Find where the given text appears and provide that cell's center as [x, y] coordinate. 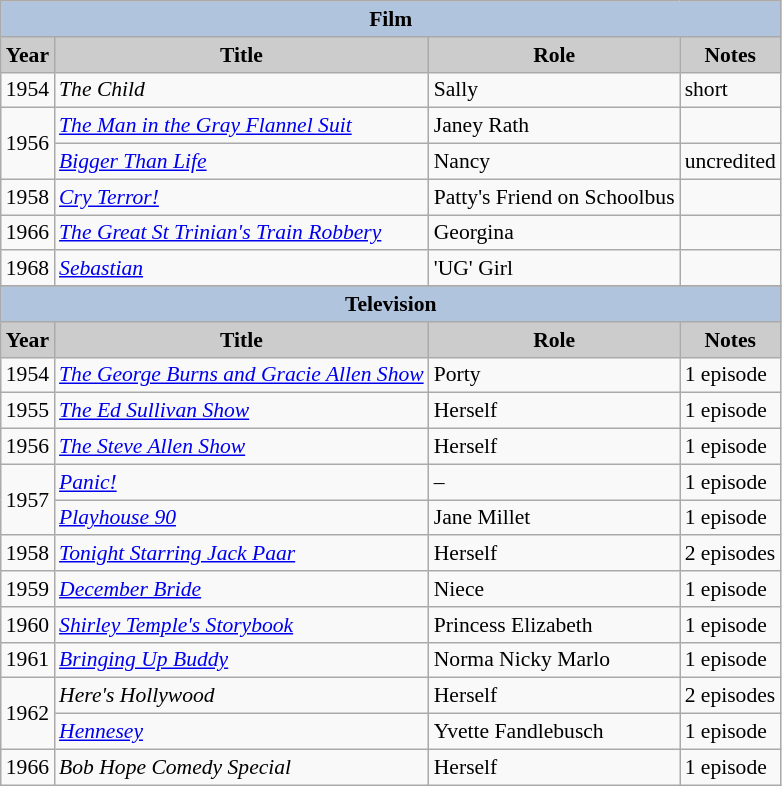
The Great St Trinian's Train Robbery [242, 233]
1957 [28, 500]
Cry Terror! [242, 197]
1959 [28, 589]
Here's Hollywood [242, 696]
Princess Elizabeth [554, 625]
Yvette Fandlebusch [554, 732]
Film [391, 19]
short [730, 90]
– [554, 482]
1961 [28, 660]
Playhouse 90 [242, 518]
The George Burns and Gracie Allen Show [242, 375]
Norma Nicky Marlo [554, 660]
1962 [28, 714]
December Bride [242, 589]
Tonight Starring Jack Paar [242, 554]
'UG' Girl [554, 269]
Bigger Than Life [242, 162]
Television [391, 304]
Shirley Temple's Storybook [242, 625]
1960 [28, 625]
Nancy [554, 162]
Bringing Up Buddy [242, 660]
The Steve Allen Show [242, 447]
Janey Rath [554, 126]
Georgina [554, 233]
uncredited [730, 162]
Niece [554, 589]
Patty's Friend on Schoolbus [554, 197]
Bob Hope Comedy Special [242, 767]
Porty [554, 375]
Jane Millet [554, 518]
Hennesey [242, 732]
1968 [28, 269]
The Child [242, 90]
The Ed Sullivan Show [242, 411]
Sebastian [242, 269]
Sally [554, 90]
1955 [28, 411]
Panic! [242, 482]
The Man in the Gray Flannel Suit [242, 126]
